Pinpoint the cell where the given text exists, returning its [x, y] midpoint coordinate. 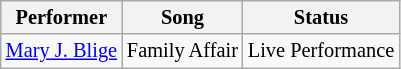
Song [182, 17]
Live Performance [321, 51]
Mary J. Blige [62, 51]
Family Affair [182, 51]
Status [321, 17]
Performer [62, 17]
